Return (x, y) of the center of cell containing provided text 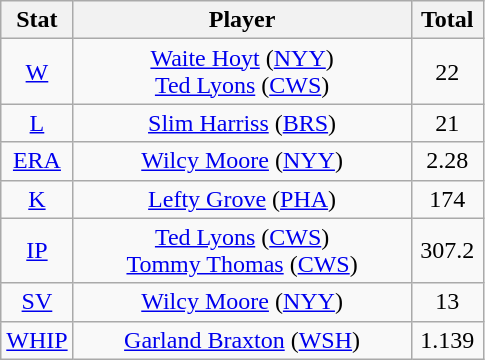
L (37, 123)
SV (37, 302)
2.28 (447, 161)
Ted Lyons (CWS)Tommy Thomas (CWS) (242, 250)
Stat (37, 20)
22 (447, 72)
K (37, 199)
WHIP (37, 340)
Player (242, 20)
ERA (37, 161)
Total (447, 20)
1.139 (447, 340)
174 (447, 199)
307.2 (447, 250)
W (37, 72)
IP (37, 250)
Waite Hoyt (NYY)Ted Lyons (CWS) (242, 72)
21 (447, 123)
Slim Harriss (BRS) (242, 123)
Garland Braxton (WSH) (242, 340)
Lefty Grove (PHA) (242, 199)
13 (447, 302)
